Determine the (X, Y) coordinate at the center of the cell enclosing the given text.  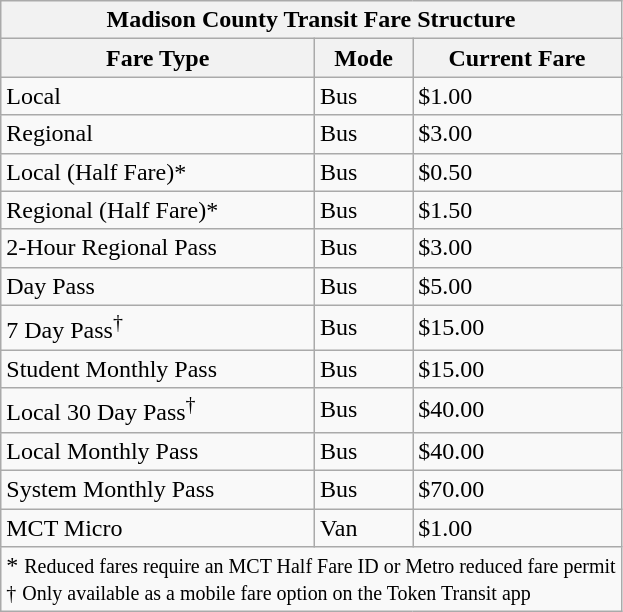
Regional (158, 134)
Day Pass (158, 286)
Van (364, 528)
$0.50 (518, 172)
Madison County Transit Fare Structure (311, 20)
$70.00 (518, 489)
System Monthly Pass (158, 489)
$5.00 (518, 286)
Current Fare (518, 58)
Student Monthly Pass (158, 369)
Local (Half Fare)* (158, 172)
7 Day Pass† (158, 328)
Mode (364, 58)
$1.50 (518, 210)
Local (158, 96)
Local Monthly Pass (158, 451)
Fare Type (158, 58)
MCT Micro (158, 528)
Local 30 Day Pass† (158, 410)
Regional (Half Fare)* (158, 210)
2-Hour Regional Pass (158, 248)
* Reduced fares require an MCT Half Fare ID or Metro reduced fare permit† Only available as a mobile fare option on the Token Transit app (311, 580)
